For the text-containing cell, return its midpoint in (x, y) coordinate format. 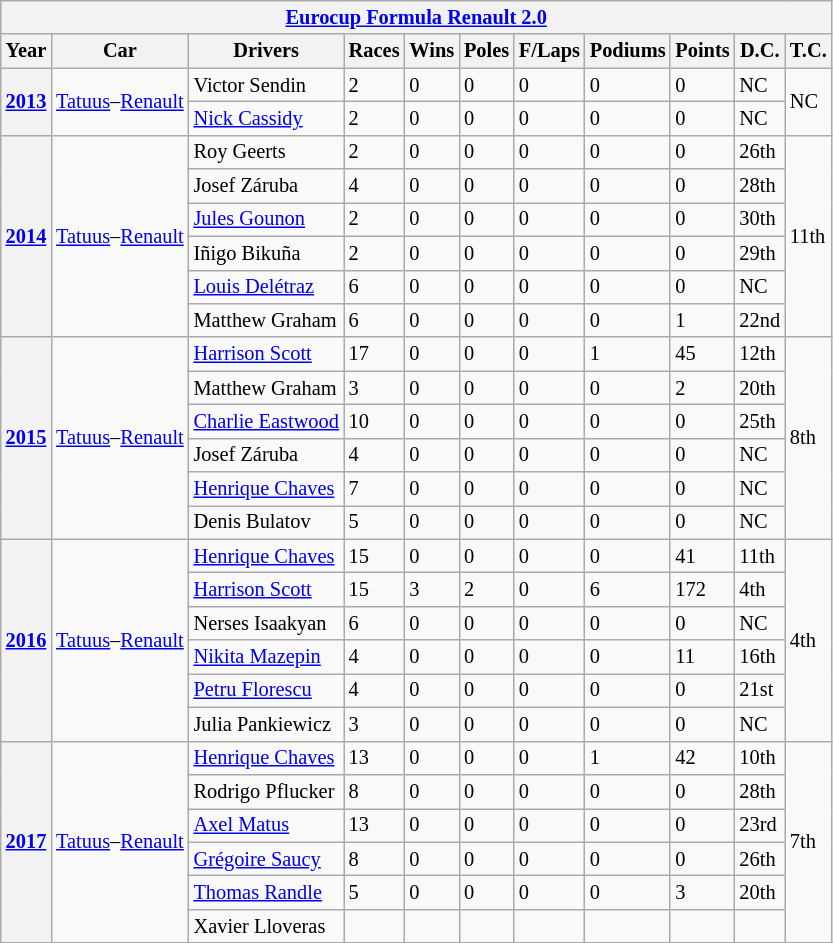
Wins (432, 51)
Louis Delétraz (266, 287)
Charlie Eastwood (266, 421)
2015 (26, 438)
23rd (760, 825)
Races (374, 51)
Axel Matus (266, 825)
42 (702, 758)
8th (808, 438)
11 (702, 657)
Xavier Lloveras (266, 926)
Poles (486, 51)
2013 (26, 102)
Roy Geerts (266, 152)
17 (374, 354)
41 (702, 556)
Petru Florescu (266, 690)
7th (808, 842)
Eurocup Formula Renault 2.0 (416, 17)
Podiums (628, 51)
172 (702, 589)
12th (760, 354)
30th (760, 219)
Nikita Mazepin (266, 657)
Grégoire Saucy (266, 859)
Drivers (266, 51)
Nerses Isaakyan (266, 623)
2017 (26, 842)
Julia Pankiewicz (266, 724)
2014 (26, 236)
Rodrigo Pflucker (266, 791)
Nick Cassidy (266, 118)
F/Laps (550, 51)
Thomas Randle (266, 892)
7 (374, 489)
10 (374, 421)
25th (760, 421)
16th (760, 657)
Points (702, 51)
22nd (760, 320)
Victor Sendin (266, 85)
45 (702, 354)
Denis Bulatov (266, 522)
10th (760, 758)
2016 (26, 640)
Jules Gounon (266, 219)
T.C. (808, 51)
Car (120, 51)
D.C. (760, 51)
21st (760, 690)
29th (760, 253)
Year (26, 51)
Iñigo Bikuña (266, 253)
